Provide the (x, y) coordinate of the cell's center where the given text is located.  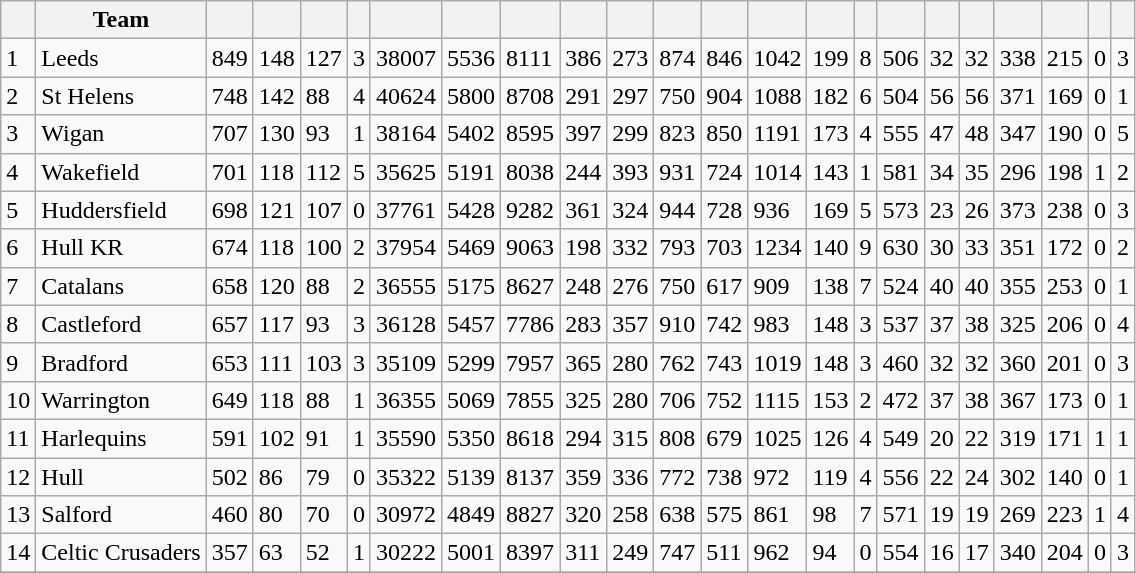
742 (724, 324)
215 (1064, 58)
5469 (470, 248)
1234 (778, 248)
7957 (530, 362)
269 (1018, 515)
199 (830, 58)
972 (778, 477)
554 (900, 553)
371 (1018, 96)
182 (830, 96)
126 (830, 438)
591 (230, 438)
8627 (530, 286)
511 (724, 553)
291 (584, 96)
1042 (778, 58)
23 (942, 210)
273 (630, 58)
35590 (406, 438)
7855 (530, 400)
35322 (406, 477)
397 (584, 134)
258 (630, 515)
40624 (406, 96)
703 (724, 248)
373 (1018, 210)
365 (584, 362)
367 (1018, 400)
360 (1018, 362)
355 (1018, 286)
793 (678, 248)
204 (1064, 553)
324 (630, 210)
Wakefield (121, 172)
16 (942, 553)
294 (584, 438)
297 (630, 96)
698 (230, 210)
5069 (470, 400)
9282 (530, 210)
91 (324, 438)
35109 (406, 362)
249 (630, 553)
748 (230, 96)
386 (584, 58)
36355 (406, 400)
17 (976, 553)
571 (900, 515)
130 (276, 134)
8708 (530, 96)
707 (230, 134)
556 (900, 477)
910 (678, 324)
8137 (530, 477)
338 (1018, 58)
Castleford (121, 324)
Bradford (121, 362)
359 (584, 477)
Leeds (121, 58)
111 (276, 362)
649 (230, 400)
34 (942, 172)
52 (324, 553)
276 (630, 286)
808 (678, 438)
10 (18, 400)
823 (678, 134)
7786 (530, 324)
100 (324, 248)
80 (276, 515)
1115 (778, 400)
119 (830, 477)
311 (584, 553)
524 (900, 286)
5191 (470, 172)
850 (724, 134)
5299 (470, 362)
Catalans (121, 286)
630 (900, 248)
962 (778, 553)
Salford (121, 515)
98 (830, 515)
11 (18, 438)
30 (942, 248)
1088 (778, 96)
347 (1018, 134)
5428 (470, 210)
283 (584, 324)
5175 (470, 286)
153 (830, 400)
1019 (778, 362)
502 (230, 477)
5800 (470, 96)
549 (900, 438)
Celtic Crusaders (121, 553)
190 (1064, 134)
874 (678, 58)
1014 (778, 172)
617 (724, 286)
86 (276, 477)
201 (1064, 362)
936 (778, 210)
5350 (470, 438)
Team (121, 20)
944 (678, 210)
35 (976, 172)
143 (830, 172)
Warrington (121, 400)
472 (900, 400)
48 (976, 134)
743 (724, 362)
223 (1064, 515)
747 (678, 553)
296 (1018, 172)
121 (276, 210)
332 (630, 248)
138 (830, 286)
575 (724, 515)
14 (18, 553)
8111 (530, 58)
33 (976, 248)
706 (678, 400)
103 (324, 362)
351 (1018, 248)
701 (230, 172)
37954 (406, 248)
638 (678, 515)
657 (230, 324)
Hull KR (121, 248)
5402 (470, 134)
36128 (406, 324)
5139 (470, 477)
299 (630, 134)
340 (1018, 553)
171 (1064, 438)
849 (230, 58)
1025 (778, 438)
Wigan (121, 134)
248 (584, 286)
772 (678, 477)
120 (276, 286)
37761 (406, 210)
573 (900, 210)
94 (830, 553)
1191 (778, 134)
Harlequins (121, 438)
107 (324, 210)
679 (724, 438)
30222 (406, 553)
315 (630, 438)
861 (778, 515)
724 (724, 172)
26 (976, 210)
5001 (470, 553)
172 (1064, 248)
4849 (470, 515)
Huddersfield (121, 210)
206 (1064, 324)
112 (324, 172)
904 (724, 96)
506 (900, 58)
Hull (121, 477)
752 (724, 400)
537 (900, 324)
909 (778, 286)
79 (324, 477)
320 (584, 515)
674 (230, 248)
9063 (530, 248)
846 (724, 58)
728 (724, 210)
35625 (406, 172)
762 (678, 362)
30972 (406, 515)
5457 (470, 324)
336 (630, 477)
12 (18, 477)
393 (630, 172)
47 (942, 134)
244 (584, 172)
St Helens (121, 96)
653 (230, 362)
36555 (406, 286)
117 (276, 324)
127 (324, 58)
38007 (406, 58)
253 (1064, 286)
20 (942, 438)
738 (724, 477)
8397 (530, 553)
555 (900, 134)
142 (276, 96)
238 (1064, 210)
319 (1018, 438)
658 (230, 286)
38164 (406, 134)
8038 (530, 172)
8827 (530, 515)
302 (1018, 477)
931 (678, 172)
24 (976, 477)
581 (900, 172)
361 (584, 210)
102 (276, 438)
63 (276, 553)
5536 (470, 58)
983 (778, 324)
8595 (530, 134)
13 (18, 515)
504 (900, 96)
70 (324, 515)
8618 (530, 438)
